Pinpoint the cell where the given text exists, returning its [X, Y] midpoint coordinate. 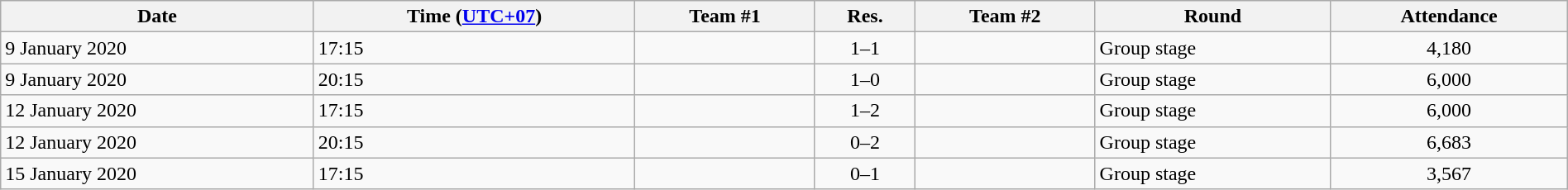
15 January 2020 [157, 173]
Time (UTC+07) [475, 17]
0–1 [865, 173]
4,180 [1449, 48]
Res. [865, 17]
3,567 [1449, 173]
Attendance [1449, 17]
6,683 [1449, 142]
0–2 [865, 142]
1–1 [865, 48]
1–2 [865, 111]
1–0 [865, 79]
Round [1212, 17]
Team #2 [1006, 17]
Date [157, 17]
Team #1 [724, 17]
